Return (X, Y) of the center of cell containing provided text 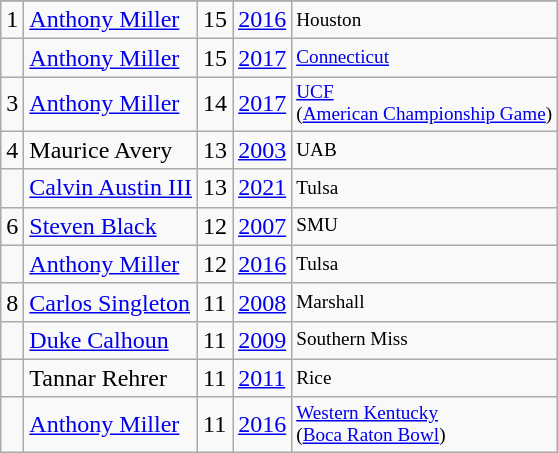
Connecticut (424, 58)
1 (12, 20)
Carlos Singleton (111, 302)
Western Kentucky(Boca Raton Bowl) (424, 424)
8 (12, 302)
3 (12, 104)
2021 (262, 188)
6 (12, 226)
SMU (424, 226)
UCF(American Championship Game) (424, 104)
2007 (262, 226)
14 (216, 104)
Maurice Avery (111, 150)
2009 (262, 340)
Houston (424, 20)
Rice (424, 378)
Steven Black (111, 226)
2011 (262, 378)
Duke Calhoun (111, 340)
UAB (424, 150)
2008 (262, 302)
Marshall (424, 302)
Tannar Rehrer (111, 378)
2003 (262, 150)
Southern Miss (424, 340)
Calvin Austin III (111, 188)
4 (12, 150)
